Capture the cell that displays the provided text and extract its (X, Y) central coordinate. 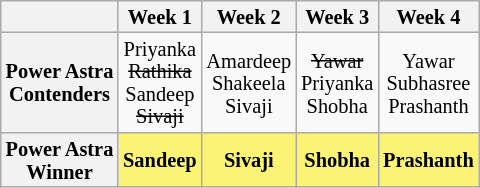
Shobha (337, 160)
Power AstraWinner (60, 160)
Week 1 (160, 16)
Amardeep Shakeela Sivaji (250, 82)
Power AstraContenders (60, 82)
Sivaji (250, 160)
Week 2 (250, 16)
YawarPriyankaShobha (337, 82)
Week 3 (337, 16)
YawarSubhasreePrashanth (428, 82)
Prashanth (428, 160)
Week 4 (428, 16)
Priyanka Rathika SandeepSivaji (160, 82)
Sandeep (160, 160)
